For the text-containing cell, return its midpoint in [X, Y] coordinate format. 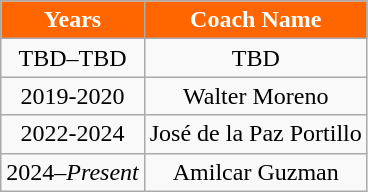
TBD–TBD [72, 58]
Amilcar Guzman [256, 172]
2019-2020 [72, 96]
2024–Present [72, 172]
Coach Name [256, 20]
2022-2024 [72, 134]
Years [72, 20]
José de la Paz Portillo [256, 134]
TBD [256, 58]
Walter Moreno [256, 96]
